Scan for the cell matching the given text and deliver its [X, Y] coordinate at center. 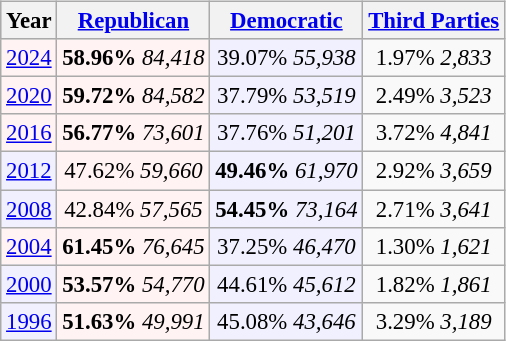
56.77% 73,601 [134, 133]
51.63% 49,991 [134, 321]
3.72% 4,841 [434, 133]
37.79% 53,519 [286, 96]
2020 [29, 96]
2.49% 3,523 [434, 96]
47.62% 59,660 [134, 171]
2004 [29, 246]
2024 [29, 58]
45.08% 43,646 [286, 321]
2.71% 3,641 [434, 209]
1.97% 2,833 [434, 58]
44.61% 45,612 [286, 284]
Democratic [286, 21]
2012 [29, 171]
1.30% 1,621 [434, 246]
39.07% 55,938 [286, 58]
Republican [134, 21]
42.84% 57,565 [134, 209]
58.96% 84,418 [134, 58]
37.76% 51,201 [286, 133]
2016 [29, 133]
37.25% 46,470 [286, 246]
1.82% 1,861 [434, 284]
53.57% 54,770 [134, 284]
3.29% 3,189 [434, 321]
2000 [29, 284]
54.45% 73,164 [286, 209]
Third Parties [434, 21]
Year [29, 21]
49.46% 61,970 [286, 171]
2008 [29, 209]
59.72% 84,582 [134, 96]
61.45% 76,645 [134, 246]
2.92% 3,659 [434, 171]
1996 [29, 321]
